Capture the cell that displays the provided text and extract its [X, Y] central coordinate. 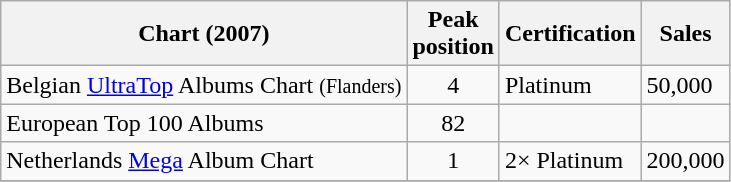
82 [453, 123]
4 [453, 85]
Belgian UltraTop Albums Chart (Flanders) [204, 85]
Peakposition [453, 34]
Platinum [570, 85]
50,000 [686, 85]
Certification [570, 34]
2× Platinum [570, 161]
1 [453, 161]
European Top 100 Albums [204, 123]
Chart (2007) [204, 34]
200,000 [686, 161]
Sales [686, 34]
Netherlands Mega Album Chart [204, 161]
